Identify which cell holds the provided text, then report its (X, Y) central coordinate. 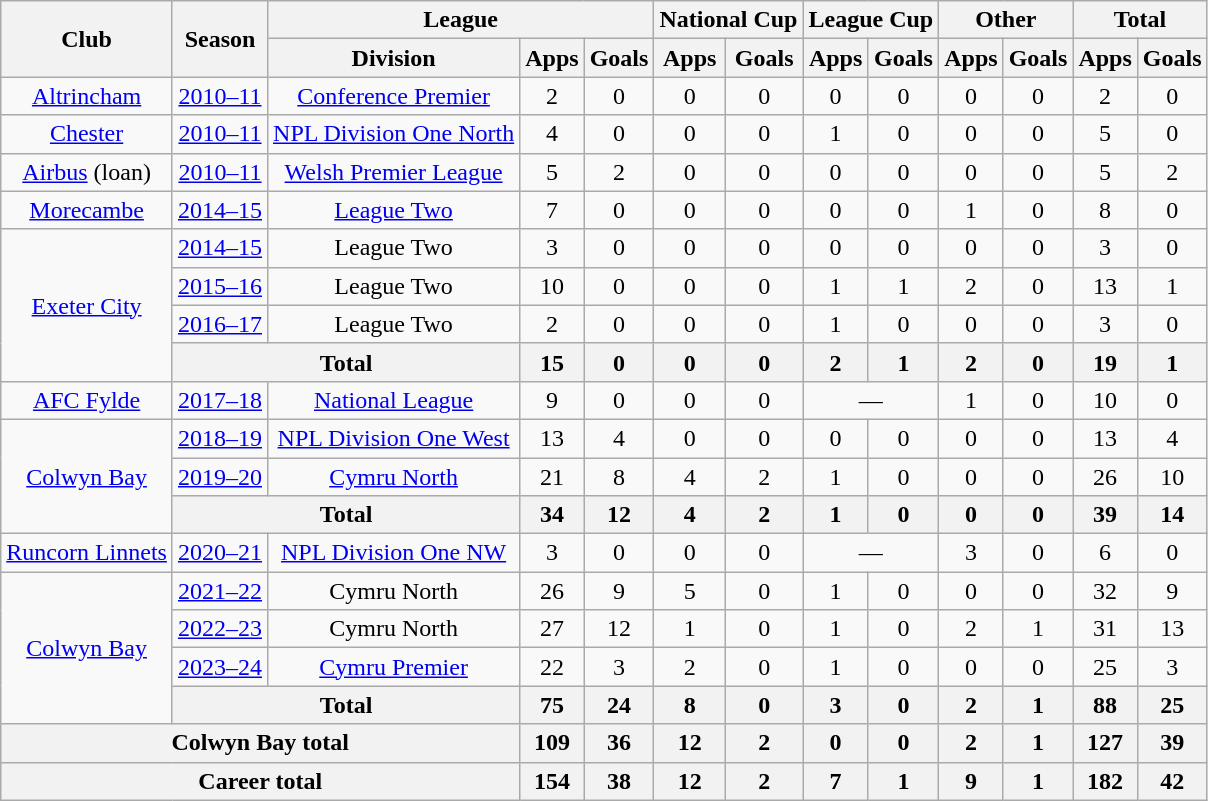
Altrincham (87, 96)
34 (552, 515)
14 (1172, 515)
NPL Division One NW (394, 553)
League (461, 20)
NPL Division One West (394, 438)
127 (1105, 743)
21 (552, 477)
Airbus (loan) (87, 172)
24 (619, 705)
182 (1105, 781)
38 (619, 781)
2020–21 (220, 553)
Conference Premier (394, 96)
Chester (87, 134)
31 (1105, 629)
Career total (260, 781)
36 (619, 743)
AFC Fylde (87, 400)
2015–16 (220, 286)
42 (1172, 781)
National Cup (728, 20)
2017–18 (220, 400)
Cymru Premier (394, 667)
League Cup (871, 20)
Runcorn Linnets (87, 553)
32 (1105, 591)
19 (1105, 362)
2019–20 (220, 477)
Welsh Premier League (394, 172)
2021–22 (220, 591)
NPL Division One North (394, 134)
Morecambe (87, 210)
6 (1105, 553)
Season (220, 39)
Other (1006, 20)
75 (552, 705)
15 (552, 362)
27 (552, 629)
2016–17 (220, 324)
88 (1105, 705)
Division (394, 58)
22 (552, 667)
2018–19 (220, 438)
National League (394, 400)
Club (87, 39)
109 (552, 743)
2022–23 (220, 629)
154 (552, 781)
2023–24 (220, 667)
Exeter City (87, 305)
Colwyn Bay total (260, 743)
